Identify which cell holds the provided text, then report its (X, Y) central coordinate. 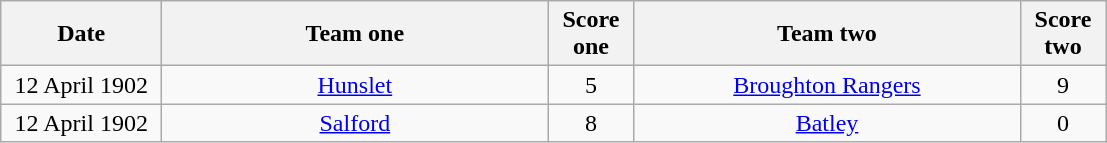
Team two (827, 34)
Score two (1063, 34)
Broughton Rangers (827, 85)
Hunslet (355, 85)
Score one (591, 34)
5 (591, 85)
Team one (355, 34)
9 (1063, 85)
8 (591, 123)
Date (82, 34)
Salford (355, 123)
Batley (827, 123)
0 (1063, 123)
